Detect which cell encompasses the target text, then output its [x, y] center coordinate. 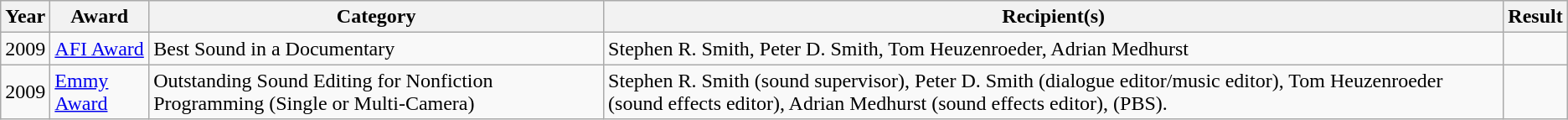
Recipient(s) [1054, 17]
Best Sound in a Documentary [377, 49]
Outstanding Sound Editing for Nonfiction Programming (Single or Multi-Camera) [377, 92]
Category [377, 17]
AFI Award [100, 49]
Year [25, 17]
Award [100, 17]
Emmy Award [100, 92]
Stephen R. Smith, Peter D. Smith, Tom Heuzenroeder, Adrian Medhurst [1054, 49]
Result [1535, 17]
